Provide the [x, y] coordinate of the cell's center where the given text is located.  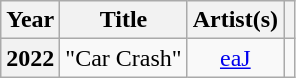
"Car Crash" [124, 58]
Title [124, 20]
Year [30, 20]
2022 [30, 58]
Artist(s) [235, 20]
eaJ [235, 58]
